Determine the [x, y] coordinate at the center of the cell enclosing the given text.  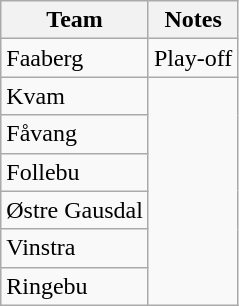
Notes [192, 20]
Play-off [192, 58]
Faaberg [75, 58]
Ringebu [75, 286]
Follebu [75, 172]
Østre Gausdal [75, 210]
Vinstra [75, 248]
Fåvang [75, 134]
Kvam [75, 96]
Team [75, 20]
